Return the [X, Y] coordinate for the center point of the cell that contains the specified text.  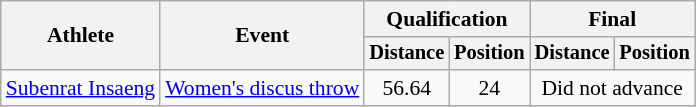
Final [612, 19]
Qualification [446, 19]
Did not advance [612, 88]
Athlete [80, 36]
56.64 [406, 88]
Subenrat Insaeng [80, 88]
24 [489, 88]
Women's discus throw [262, 88]
Event [262, 36]
